Provide the [x, y] coordinate of the cell's center where the given text is located.  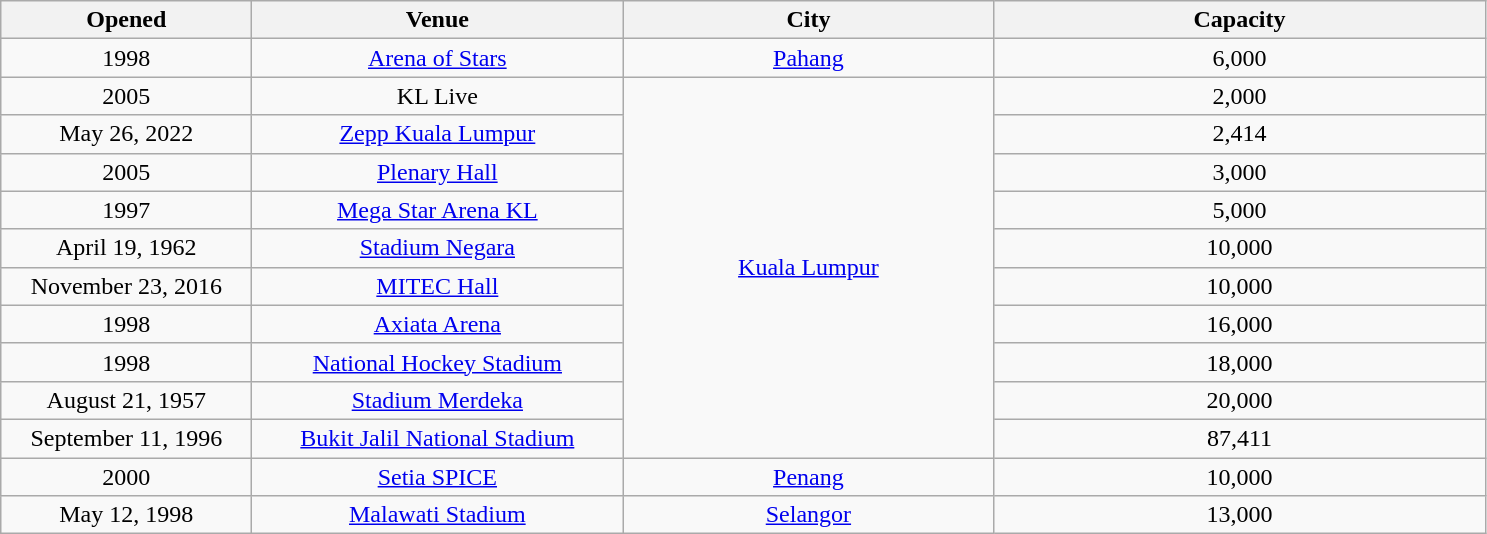
April 19, 1962 [126, 248]
Penang [808, 477]
Opened [126, 20]
20,000 [1240, 400]
Plenary Hall [438, 172]
16,000 [1240, 324]
1997 [126, 210]
Capacity [1240, 20]
Pahang [808, 58]
87,411 [1240, 438]
National Hockey Stadium [438, 362]
September 11, 1996 [126, 438]
May 12, 1998 [126, 515]
May 26, 2022 [126, 134]
Kuala Lumpur [808, 268]
18,000 [1240, 362]
13,000 [1240, 515]
5,000 [1240, 210]
3,000 [1240, 172]
City [808, 20]
MITEC Hall [438, 286]
Selangor [808, 515]
Stadium Negara [438, 248]
August 21, 1957 [126, 400]
2,414 [1240, 134]
Malawati Stadium [438, 515]
Axiata Arena [438, 324]
Stadium Merdeka [438, 400]
2000 [126, 477]
November 23, 2016 [126, 286]
Arena of Stars [438, 58]
KL Live [438, 96]
Mega Star Arena KL [438, 210]
Bukit Jalil National Stadium [438, 438]
2,000 [1240, 96]
Zepp Kuala Lumpur [438, 134]
6,000 [1240, 58]
Setia SPICE [438, 477]
Venue [438, 20]
